From the cell containing the given text, extract its center point as [x, y] coordinate. 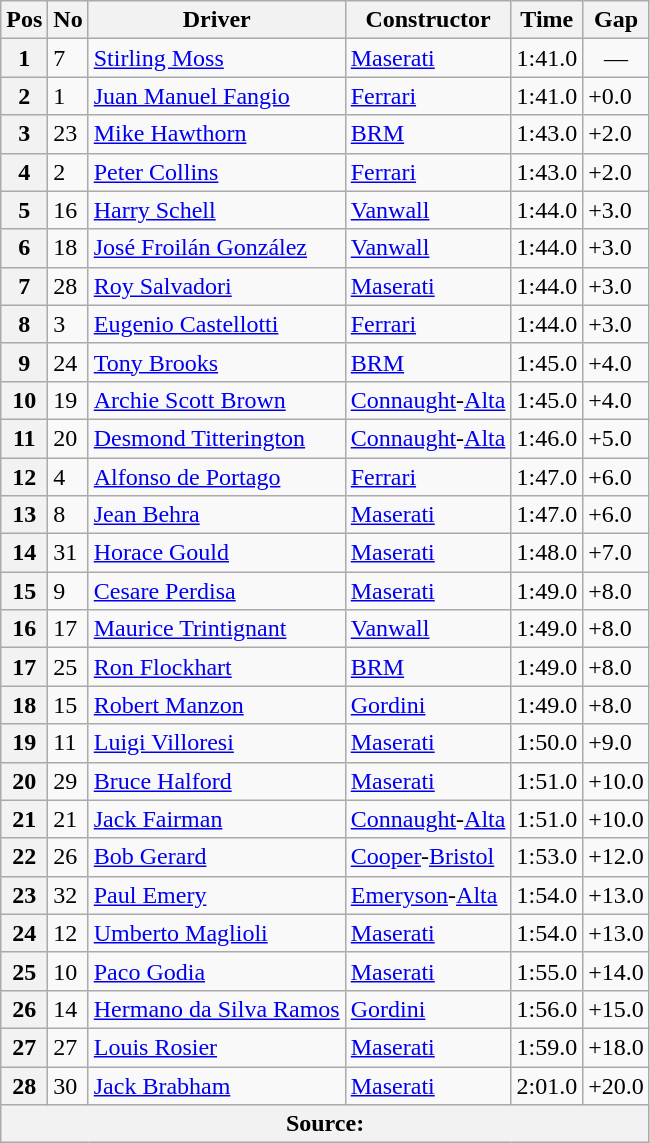
+15.0 [616, 1009]
22 [24, 857]
+20.0 [616, 1085]
No [68, 20]
1:59.0 [547, 1047]
+0.0 [616, 96]
Driver [216, 20]
Tony Brooks [216, 362]
Horace Gould [216, 553]
Luigi Villoresi [216, 743]
Cesare Perdisa [216, 591]
Archie Scott Brown [216, 400]
+9.0 [616, 743]
31 [68, 553]
Ron Flockhart [216, 667]
Louis Rosier [216, 1047]
1:48.0 [547, 553]
1:56.0 [547, 1009]
Peter Collins [216, 172]
Jack Brabham [216, 1085]
Jack Fairman [216, 819]
1:50.0 [547, 743]
Bruce Halford [216, 781]
Juan Manuel Fangio [216, 96]
Alfonso de Portago [216, 477]
Paul Emery [216, 895]
13 [24, 515]
Eugenio Castellotti [216, 324]
30 [68, 1085]
1:55.0 [547, 971]
Desmond Titterington [216, 438]
Jean Behra [216, 515]
+14.0 [616, 971]
— [616, 58]
Bob Gerard [216, 857]
Source: [326, 1124]
Pos [24, 20]
Cooper-Bristol [428, 857]
29 [68, 781]
+18.0 [616, 1047]
Time [547, 20]
1:46.0 [547, 438]
+12.0 [616, 857]
Robert Manzon [216, 705]
Paco Godia [216, 971]
+5.0 [616, 438]
Umberto Maglioli [216, 933]
Stirling Moss [216, 58]
6 [24, 248]
2:01.0 [547, 1085]
Hermano da Silva Ramos [216, 1009]
32 [68, 895]
José Froilán González [216, 248]
Roy Salvadori [216, 286]
Constructor [428, 20]
Harry Schell [216, 210]
+7.0 [616, 553]
Maurice Trintignant [216, 629]
Gap [616, 20]
1:53.0 [547, 857]
5 [24, 210]
Mike Hawthorn [216, 134]
Emeryson-Alta [428, 895]
